Find where the given text appears and provide that cell's center as [x, y] coordinate. 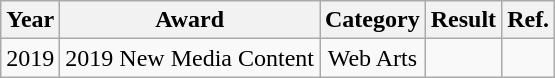
Year [30, 20]
Category [373, 20]
Award [190, 20]
Result [463, 20]
Web Arts [373, 58]
2019 [30, 58]
2019 New Media Content [190, 58]
Ref. [528, 20]
